From the cell containing the given text, extract its center point as (X, Y) coordinate. 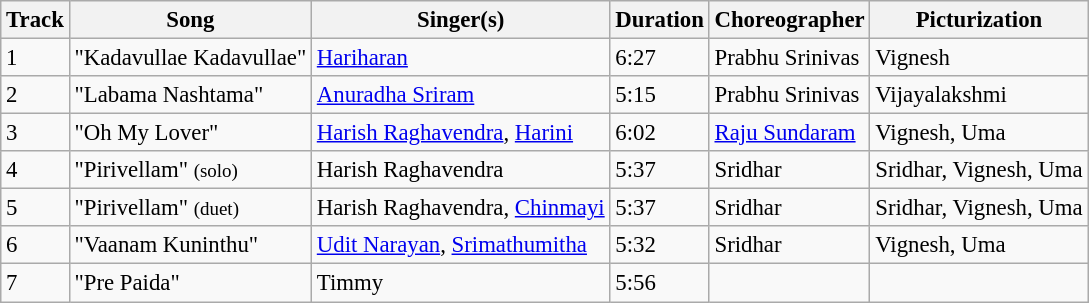
"Pre Paida" (190, 283)
5:32 (660, 245)
"Pirivellam" (duet) (190, 208)
6 (35, 245)
"Pirivellam" (solo) (190, 170)
Vijayalakshmi (979, 95)
Harish Raghavendra (461, 170)
6:27 (660, 58)
"Kadavullae Kadavullae" (190, 58)
3 (35, 133)
Udit Narayan, Srimathumitha (461, 245)
Anuradha Sriram (461, 95)
5 (35, 208)
5:56 (660, 283)
"Oh My Lover" (190, 133)
Duration (660, 20)
"Vaanam Kuninthu" (190, 245)
7 (35, 283)
5:15 (660, 95)
1 (35, 58)
Vignesh (979, 58)
Track (35, 20)
Harish Raghavendra, Harini (461, 133)
Picturization (979, 20)
"Labama Nashtama" (190, 95)
4 (35, 170)
Harish Raghavendra, Chinmayi (461, 208)
Hariharan (461, 58)
Timmy (461, 283)
6:02 (660, 133)
Singer(s) (461, 20)
2 (35, 95)
Choreographer (790, 20)
Raju Sundaram (790, 133)
Song (190, 20)
